Locate the cell with the specified text and output its (x, y) center coordinate. 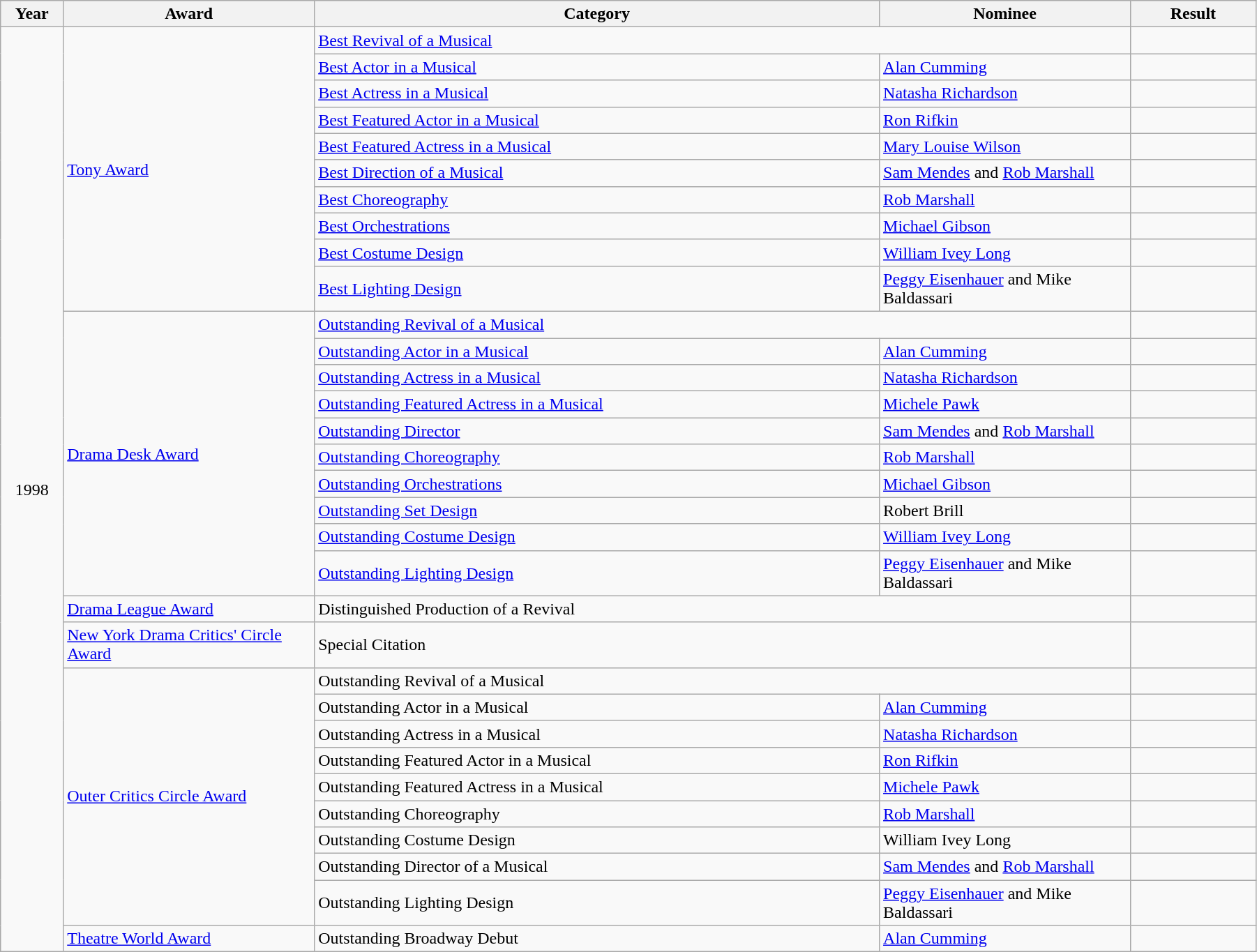
Outer Critics Circle Award (189, 796)
Drama League Award (189, 609)
Drama Desk Award (189, 453)
Outstanding Orchestrations (597, 484)
Nominee (1005, 14)
Outstanding Director (597, 431)
Best Orchestrations (597, 226)
Outstanding Featured Actor in a Musical (597, 760)
Best Lighting Design (597, 289)
Best Featured Actor in a Musical (597, 120)
Category (597, 14)
1998 (32, 490)
Best Choreography (597, 199)
Tony Award (189, 169)
Robert Brill (1005, 511)
Best Direction of a Musical (597, 173)
Best Costume Design (597, 252)
Outstanding Set Design (597, 511)
Best Featured Actress in a Musical (597, 146)
Outstanding Director of a Musical (597, 867)
Award (189, 14)
Mary Louise Wilson (1005, 146)
Special Citation (723, 644)
New York Drama Critics' Circle Award (189, 644)
Best Revival of a Musical (723, 40)
Outstanding Broadway Debut (597, 939)
Theatre World Award (189, 939)
Result (1193, 14)
Best Actress in a Musical (597, 93)
Best Actor in a Musical (597, 67)
Distinguished Production of a Revival (723, 609)
Year (32, 14)
